Search for the cell housing the specified text and yield its [x, y] center coordinate. 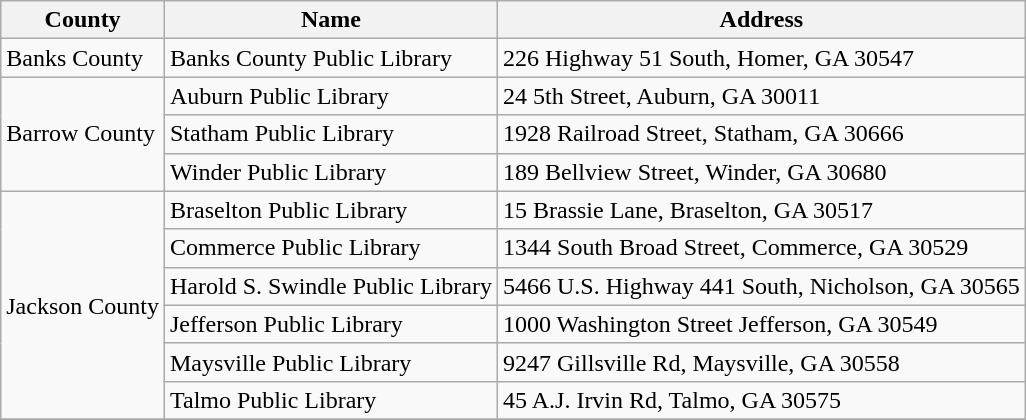
1928 Railroad Street, Statham, GA 30666 [762, 134]
Banks County [83, 58]
Harold S. Swindle Public Library [330, 286]
Talmo Public Library [330, 400]
Barrow County [83, 134]
Banks County Public Library [330, 58]
Statham Public Library [330, 134]
Braselton Public Library [330, 210]
Address [762, 20]
189 Bellview Street, Winder, GA 30680 [762, 172]
Commerce Public Library [330, 248]
45 A.J. Irvin Rd, Talmo, GA 30575 [762, 400]
Jackson County [83, 305]
County [83, 20]
1000 Washington Street Jefferson, GA 30549 [762, 324]
Winder Public Library [330, 172]
5466 U.S. Highway 441 South, Nicholson, GA 30565 [762, 286]
9247 Gillsville Rd, Maysville, GA 30558 [762, 362]
1344 South Broad Street, Commerce, GA 30529 [762, 248]
Jefferson Public Library [330, 324]
15 Brassie Lane, Braselton, GA 30517 [762, 210]
Name [330, 20]
Maysville Public Library [330, 362]
226 Highway 51 South, Homer, GA 30547 [762, 58]
24 5th Street, Auburn, GA 30011 [762, 96]
Auburn Public Library [330, 96]
